Provide the [x, y] coordinate of the cell's center where the given text is located.  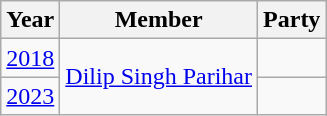
Dilip Singh Parihar [159, 77]
Party [292, 20]
Year [30, 20]
Member [159, 20]
2023 [30, 96]
2018 [30, 58]
